Identify which cell holds the provided text, then report its (X, Y) central coordinate. 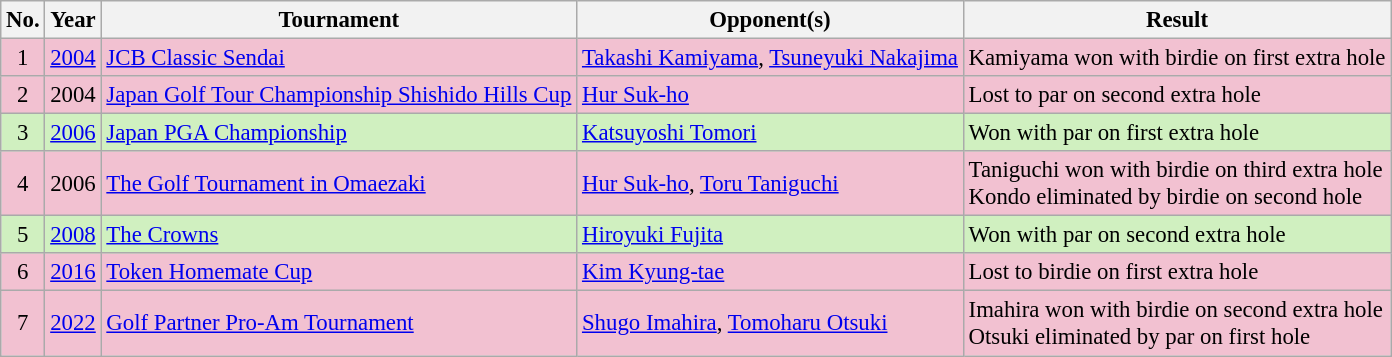
Lost to par on second extra hole (1177, 95)
Takashi Kamiyama, Tsuneyuki Nakajima (770, 58)
Imahira won with birdie on second extra holeOtsuki eliminated by par on first hole (1177, 324)
Year (73, 20)
Opponent(s) (770, 20)
2016 (73, 273)
Kamiyama won with birdie on first extra hole (1177, 58)
The Crowns (339, 235)
Golf Partner Pro-Am Tournament (339, 324)
Lost to birdie on first extra hole (1177, 273)
4 (23, 184)
Katsuyoshi Tomori (770, 133)
Taniguchi won with birdie on third extra holeKondo eliminated by birdie on second hole (1177, 184)
Shugo Imahira, Tomoharu Otsuki (770, 324)
Hiroyuki Fujita (770, 235)
Token Homemate Cup (339, 273)
2008 (73, 235)
JCB Classic Sendai (339, 58)
6 (23, 273)
Japan Golf Tour Championship Shishido Hills Cup (339, 95)
Japan PGA Championship (339, 133)
The Golf Tournament in Omaezaki (339, 184)
No. (23, 20)
Tournament (339, 20)
5 (23, 235)
1 (23, 58)
2 (23, 95)
2022 (73, 324)
Result (1177, 20)
Won with par on first extra hole (1177, 133)
Won with par on second extra hole (1177, 235)
Hur Suk-ho, Toru Taniguchi (770, 184)
7 (23, 324)
3 (23, 133)
Hur Suk-ho (770, 95)
Kim Kyung-tae (770, 273)
